Locate the cell with the specified text and output its (X, Y) center coordinate. 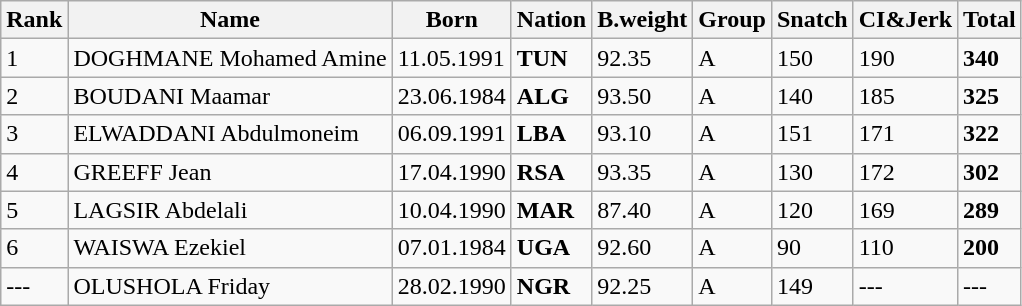
90 (812, 248)
UGA (551, 248)
120 (812, 210)
140 (812, 96)
CI&Jerk (905, 20)
Born (452, 20)
BOUDANI Maamar (230, 96)
92.60 (642, 248)
ELWADDANI Abdulmoneim (230, 134)
185 (905, 96)
151 (812, 134)
171 (905, 134)
Rank (34, 20)
93.35 (642, 172)
NGR (551, 286)
169 (905, 210)
07.01.1984 (452, 248)
ALG (551, 96)
87.40 (642, 210)
WAISWA Ezekiel (230, 248)
23.06.1984 (452, 96)
10.04.1990 (452, 210)
OLUSHOLA Friday (230, 286)
340 (990, 58)
5 (34, 210)
GREEFF Jean (230, 172)
DOGHMANE Mohamed Amine (230, 58)
Snatch (812, 20)
MAR (551, 210)
149 (812, 286)
LAGSIR Abdelali (230, 210)
1 (34, 58)
3 (34, 134)
4 (34, 172)
172 (905, 172)
RSA (551, 172)
289 (990, 210)
TUN (551, 58)
B.weight (642, 20)
6 (34, 248)
Total (990, 20)
Nation (551, 20)
325 (990, 96)
17.04.1990 (452, 172)
93.10 (642, 134)
190 (905, 58)
2 (34, 96)
322 (990, 134)
LBA (551, 134)
06.09.1991 (452, 134)
93.50 (642, 96)
302 (990, 172)
28.02.1990 (452, 286)
110 (905, 248)
11.05.1991 (452, 58)
200 (990, 248)
92.35 (642, 58)
92.25 (642, 286)
150 (812, 58)
Name (230, 20)
130 (812, 172)
Group (732, 20)
